Find where the given text appears and provide that cell's center as [x, y] coordinate. 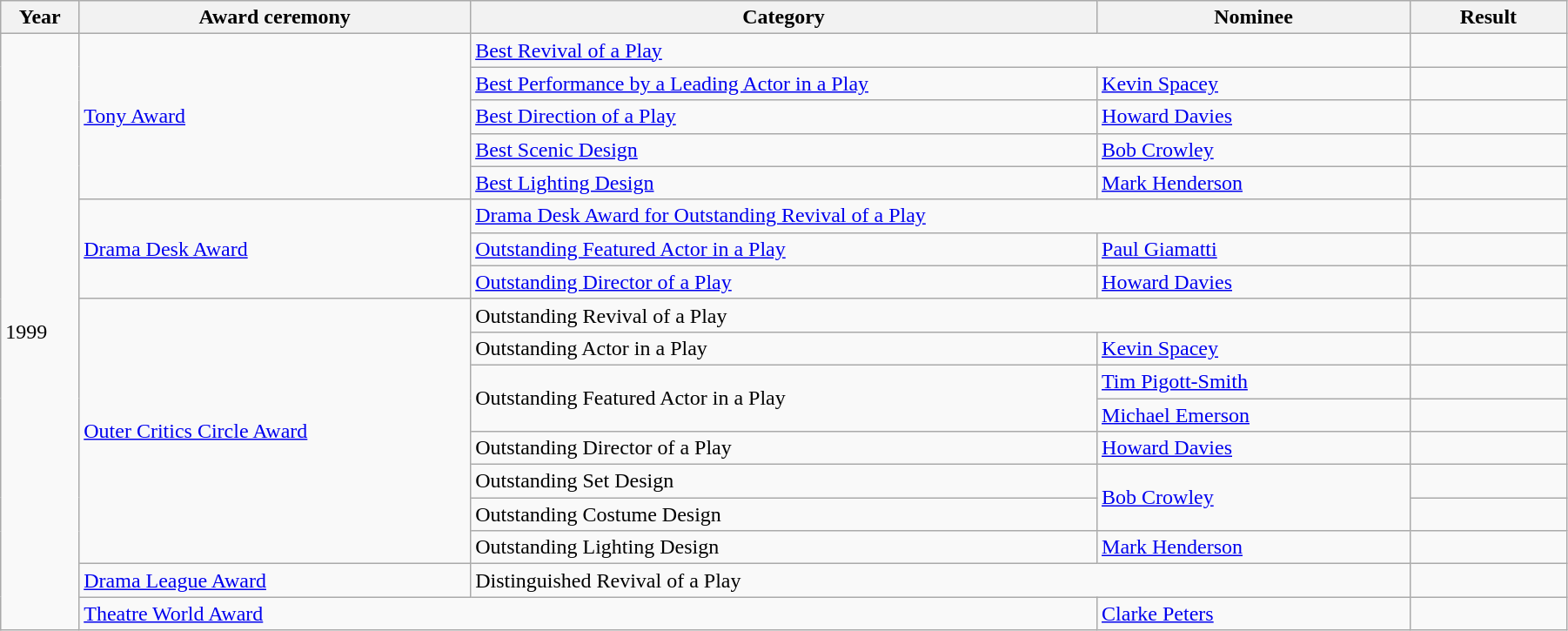
Paul Giamatti [1254, 249]
Best Scenic Design [784, 150]
Michael Emerson [1254, 415]
Clarke Peters [1254, 614]
Drama League Award [275, 581]
1999 [40, 332]
Best Lighting Design [784, 183]
Theatre World Award [588, 614]
Drama Desk Award for Outstanding Revival of a Play [941, 216]
Award ceremony [275, 17]
Year [40, 17]
Best Performance by a Leading Actor in a Play [784, 84]
Outstanding Revival of a Play [941, 315]
Best Direction of a Play [784, 117]
Tony Award [275, 117]
Outer Critics Circle Award [275, 431]
Nominee [1254, 17]
Outstanding Lighting Design [784, 547]
Outstanding Actor in a Play [784, 348]
Tim Pigott-Smith [1254, 381]
Outstanding Set Design [784, 481]
Category [784, 17]
Best Revival of a Play [941, 50]
Drama Desk Award [275, 249]
Outstanding Costume Design [784, 514]
Distinguished Revival of a Play [941, 581]
Result [1488, 17]
